For the text-containing cell, return its midpoint in [X, Y] coordinate format. 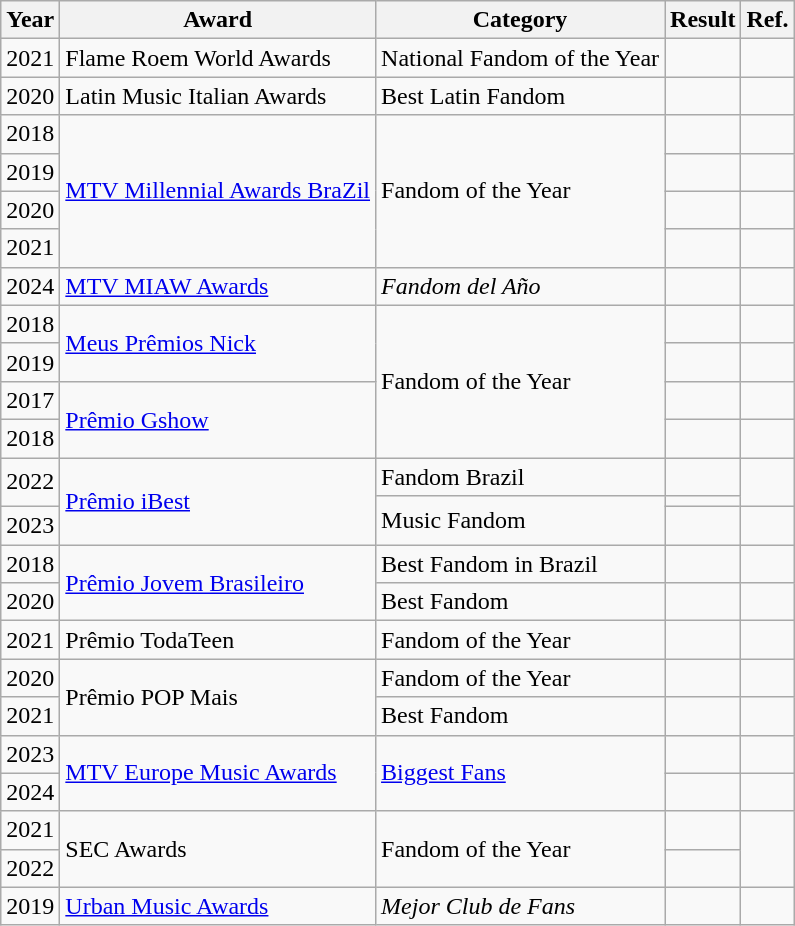
Prêmio TodaTeen [218, 640]
Music Fandom [520, 520]
SEC Awards [218, 849]
MTV Europe Music Awards [218, 773]
Latin Music Italian Awards [218, 96]
Fandom del Año [520, 286]
Ref. [768, 20]
Award [218, 20]
2017 [30, 400]
Urban Music Awards [218, 906]
Result [703, 20]
Meus Prêmios Nick [218, 343]
Prêmio POP Mais [218, 697]
Prêmio iBest [218, 502]
Year [30, 20]
Mejor Club de Fans [520, 906]
Best Fandom in Brazil [520, 564]
Biggest Fans [520, 773]
National Fandom of the Year [520, 58]
Fandom Brazil [520, 477]
Prêmio Jovem Brasileiro [218, 583]
Category [520, 20]
Flame Roem World Awards [218, 58]
Prêmio Gshow [218, 419]
MTV MIAW Awards [218, 286]
MTV Millennial Awards BraZil [218, 191]
Best Latin Fandom [520, 96]
